Extract the (x, y) coordinate from the center of the cell holding the provided text.  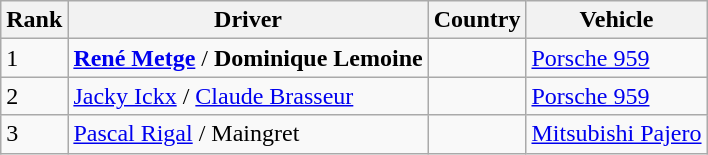
Driver (248, 20)
Rank (34, 20)
3 (34, 134)
René Metge / Dominique Lemoine (248, 58)
Vehicle (616, 20)
Pascal Rigal / Maingret (248, 134)
2 (34, 96)
Country (477, 20)
1 (34, 58)
Jacky Ickx / Claude Brasseur (248, 96)
Mitsubishi Pajero (616, 134)
